Extract the [x, y] coordinate from the center of the cell holding the provided text.  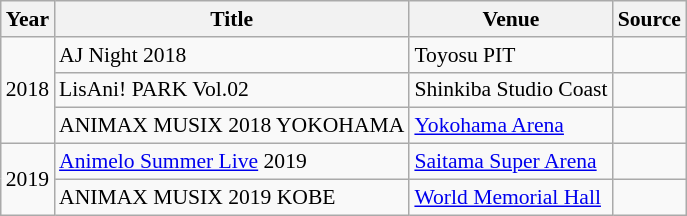
ANIMAX MUSIX 2018 YOKOHAMA [232, 126]
Yokohama Arena [510, 126]
Animelo Summer Live 2019 [232, 162]
World Memorial Hall [510, 197]
2019 [28, 180]
2018 [28, 90]
Toyosu PIT [510, 55]
Source [650, 19]
Shinkiba Studio Coast [510, 90]
Year [28, 19]
Saitama Super Arena [510, 162]
AJ Night 2018 [232, 55]
Title [232, 19]
LisAni! PARK Vol.02 [232, 90]
Venue [510, 19]
ANIMAX MUSIX 2019 KOBE [232, 197]
